Pinpoint the cell where the given text exists, returning its (X, Y) midpoint coordinate. 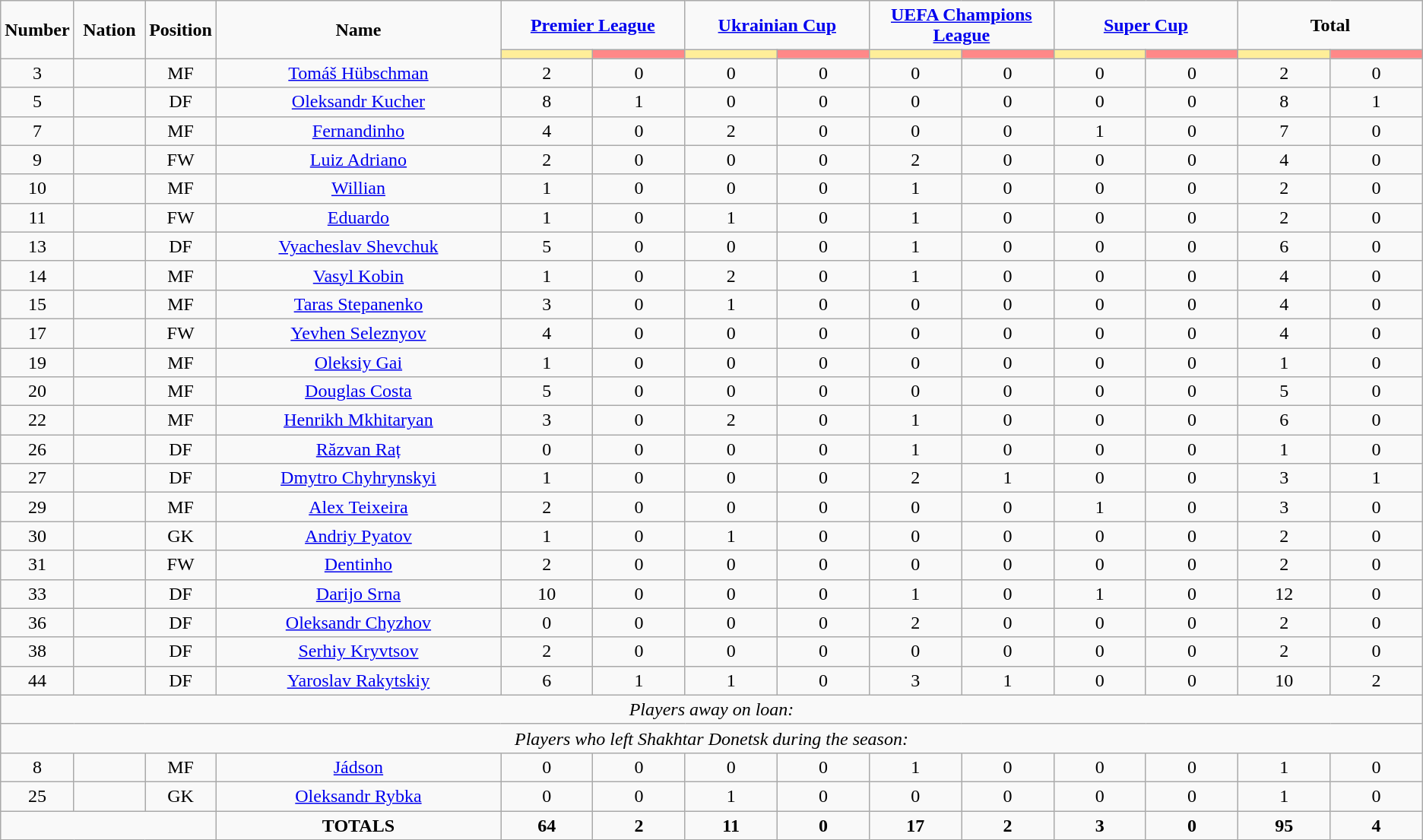
Oleksiy Gai (358, 363)
95 (1285, 825)
Vasyl Kobin (358, 275)
Henrikh Mkhitaryan (358, 420)
Serhiy Kryvtsov (358, 651)
31 (37, 565)
Nation (109, 30)
Yevhen Seleznyov (358, 333)
Premier League (593, 26)
Oleksandr Kucher (358, 102)
Ukrainian Cup (777, 26)
36 (37, 623)
Number (37, 30)
22 (37, 420)
Name (358, 30)
64 (546, 825)
Alex Teixeira (358, 507)
15 (37, 304)
Super Cup (1146, 26)
Dmytro Chyhrynskyi (358, 478)
9 (37, 160)
33 (37, 594)
Total (1330, 26)
UEFA Champions League (962, 26)
25 (37, 796)
13 (37, 246)
30 (37, 536)
Taras Stepanenko (358, 304)
Răzvan Raț (358, 449)
Oleksandr Rybka (358, 796)
Position (181, 30)
Darijo Srna (358, 594)
Oleksandr Chyzhov (358, 623)
Players away on loan: (711, 709)
Players who left Shakhtar Donetsk during the season: (711, 738)
27 (37, 478)
Eduardo (358, 217)
Luiz Adriano (358, 160)
29 (37, 507)
19 (37, 363)
44 (37, 680)
Yaroslav Rakytskiy (358, 680)
Fernandinho (358, 131)
20 (37, 391)
Dentinho (358, 565)
Douglas Costa (358, 391)
26 (37, 449)
TOTALS (358, 825)
Tomáš Hübschman (358, 73)
Willian (358, 189)
Andriy Pyatov (358, 536)
12 (1285, 594)
Vyacheslav Shevchuk (358, 246)
38 (37, 651)
Jádson (358, 767)
14 (37, 275)
